Return the [X, Y] coordinate for the center point of the cell that contains the specified text.  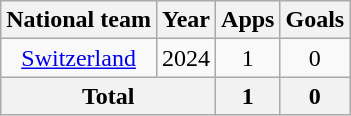
Year [186, 20]
Goals [315, 20]
National team [79, 20]
Apps [248, 20]
Switzerland [79, 58]
Total [108, 96]
2024 [186, 58]
